Search for the cell housing the specified text and yield its [x, y] center coordinate. 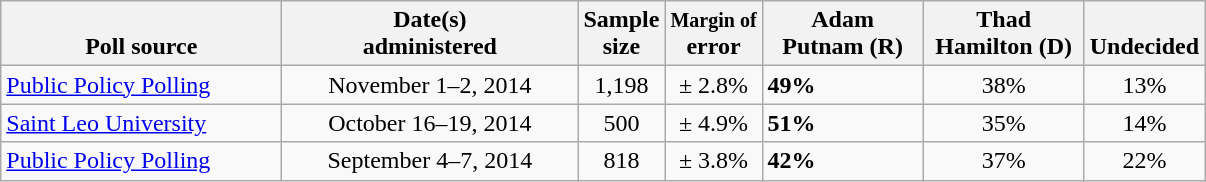
Undecided [1144, 34]
September 4–7, 2014 [430, 161]
October 16–19, 2014 [430, 123]
818 [622, 161]
November 1–2, 2014 [430, 85]
1,198 [622, 85]
42% [842, 161]
AdamPutnam (R) [842, 34]
13% [1144, 85]
± 3.8% [714, 161]
Margin oferror [714, 34]
14% [1144, 123]
35% [1004, 123]
ThadHamilton (D) [1004, 34]
Date(s)administered [430, 34]
Poll source [142, 34]
Saint Leo University [142, 123]
49% [842, 85]
22% [1144, 161]
51% [842, 123]
37% [1004, 161]
500 [622, 123]
± 4.9% [714, 123]
± 2.8% [714, 85]
38% [1004, 85]
Samplesize [622, 34]
